Find where the given text appears and provide that cell's center as (x, y) coordinate. 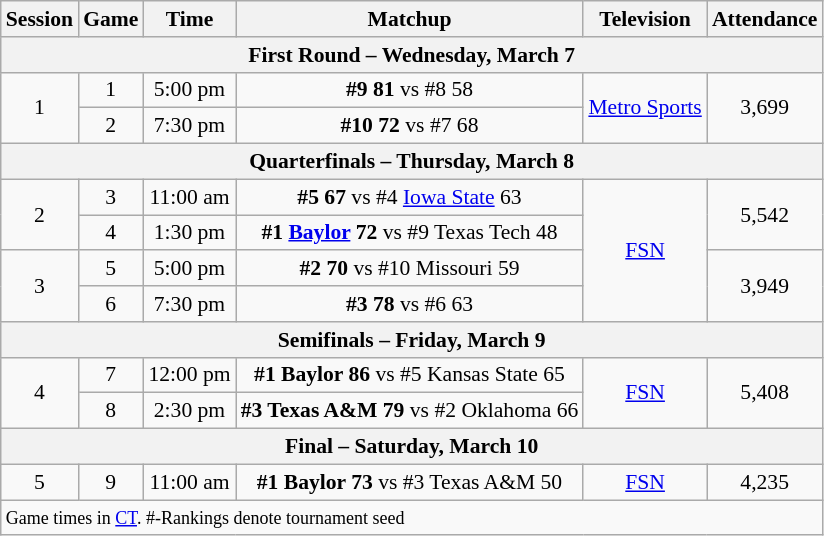
8 (110, 411)
#10 72 vs #7 68 (410, 126)
6 (110, 304)
Quarterfinals – Thursday, March 8 (412, 162)
3,949 (765, 286)
#3 78 vs #6 63 (410, 304)
#1 Baylor 72 vs #9 Texas Tech 48 (410, 233)
7 (110, 375)
#1 Baylor 73 vs #3 Texas A&M 50 (410, 482)
3,699 (765, 108)
Game times in CT. #-Rankings denote tournament seed (412, 518)
9 (110, 482)
5,542 (765, 214)
#2 70 vs #10 Missouri 59 (410, 269)
First Round – Wednesday, March 7 (412, 55)
2:30 pm (189, 411)
Metro Sports (644, 108)
Semifinals – Friday, March 9 (412, 340)
Matchup (410, 19)
Final – Saturday, March 10 (412, 447)
Television (644, 19)
Game (110, 19)
Session (40, 19)
Time (189, 19)
#3 Texas A&M 79 vs #2 Oklahoma 66 (410, 411)
1:30 pm (189, 233)
4,235 (765, 482)
5,408 (765, 392)
#5 67 vs #4 Iowa State 63 (410, 197)
Attendance (765, 19)
12:00 pm (189, 375)
#1 Baylor 86 vs #5 Kansas State 65 (410, 375)
#9 81 vs #8 58 (410, 90)
